Capture the cell that displays the provided text and extract its [X, Y] central coordinate. 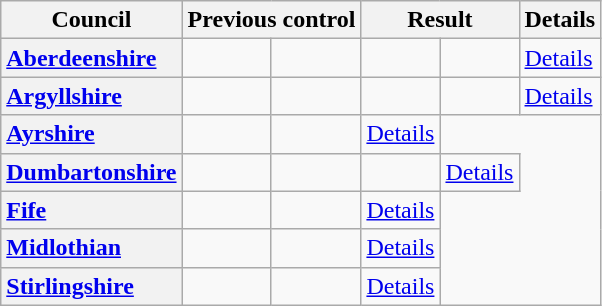
Dumbartonshire [92, 172]
Aberdeenshire [92, 58]
Midlothian [92, 248]
Argyllshire [92, 96]
Stirlingshire [92, 286]
Previous control [272, 20]
Result [440, 20]
Council [92, 20]
Fife [92, 210]
Ayrshire [92, 134]
